Return (X, Y) of the center of cell containing provided text 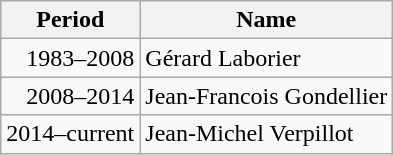
2008–2014 (70, 96)
Jean-Francois Gondellier (266, 96)
Name (266, 20)
1983–2008 (70, 58)
Jean-Michel Verpillot (266, 134)
Gérard Laborier (266, 58)
Period (70, 20)
2014–current (70, 134)
